Provide the [x, y] coordinate of the cell's center where the given text is located.  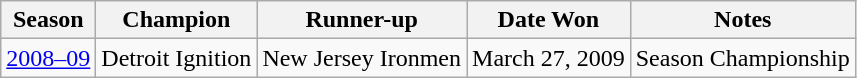
Runner-up [362, 20]
March 27, 2009 [549, 58]
Season [48, 20]
2008–09 [48, 58]
Date Won [549, 20]
New Jersey Ironmen [362, 58]
Notes [742, 20]
Season Championship [742, 58]
Detroit Ignition [176, 58]
Champion [176, 20]
